Output the (x, y) coordinate of the center of the cell containing the given text.  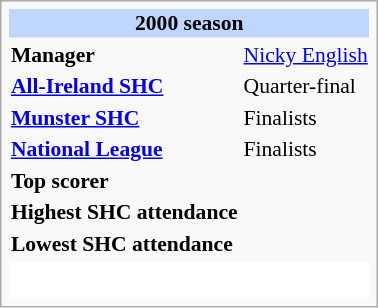
Munster SHC (124, 117)
Top scorer (124, 180)
Manager (124, 54)
Highest SHC attendance (124, 212)
All-Ireland SHC (124, 86)
2000 season (189, 23)
National League (124, 149)
Quarter-final (306, 86)
Nicky English (306, 54)
Lowest SHC attendance (124, 243)
